Return the [x, y] coordinate for the center point of the cell that contains the specified text.  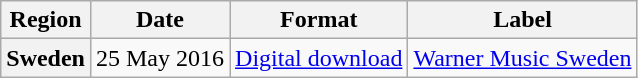
Digital download [319, 58]
Label [522, 20]
Sweden [46, 58]
Format [319, 20]
25 May 2016 [160, 58]
Warner Music Sweden [522, 58]
Region [46, 20]
Date [160, 20]
